Locate the cell with the specified text and output its [x, y] center coordinate. 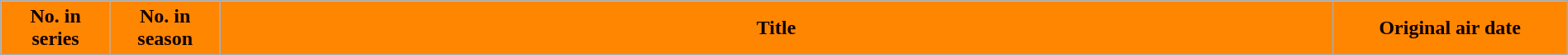
No. inseason [165, 28]
No. inseries [56, 28]
Original air date [1450, 28]
Title [776, 28]
